Return [X, Y] of the center of cell containing provided text 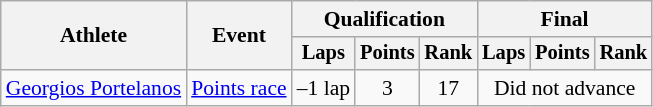
3 [387, 88]
Event [238, 36]
Did not advance [564, 88]
17 [449, 88]
–1 lap [324, 88]
Qualification [384, 19]
Points race [238, 88]
Final [564, 19]
Georgios Portelanos [94, 88]
Athlete [94, 36]
